Locate the cell with the specified text and output its [X, Y] center coordinate. 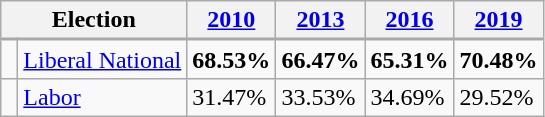
29.52% [498, 97]
33.53% [320, 97]
34.69% [410, 97]
2010 [232, 20]
68.53% [232, 60]
65.31% [410, 60]
2013 [320, 20]
2016 [410, 20]
2019 [498, 20]
31.47% [232, 97]
Labor [102, 97]
Liberal National [102, 60]
70.48% [498, 60]
66.47% [320, 60]
Election [94, 20]
